Output the [X, Y] coordinate of the center of the cell containing the given text.  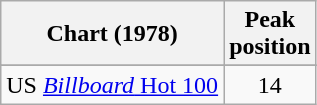
Peak position [270, 34]
US Billboard Hot 100 [112, 85]
Chart (1978) [112, 34]
14 [270, 85]
